Locate the cell with the specified text and output its (X, Y) center coordinate. 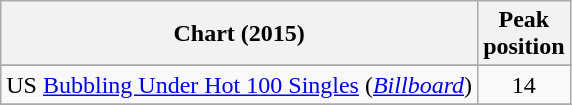
14 (524, 85)
Peak position (524, 34)
US Bubbling Under Hot 100 Singles (Billboard) (240, 85)
Chart (2015) (240, 34)
